Locate the cell with the specified text and output its [X, Y] center coordinate. 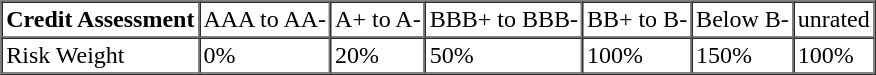
50% [504, 56]
0% [265, 56]
20% [378, 56]
unrated [834, 20]
Risk Weight [100, 56]
BBB+ to BBB- [504, 20]
150% [743, 56]
Credit Assessment [100, 20]
AAA to AA- [265, 20]
A+ to A- [378, 20]
BB+ to B- [636, 20]
Below B- [743, 20]
